Detect which cell encompasses the target text, then output its [X, Y] center coordinate. 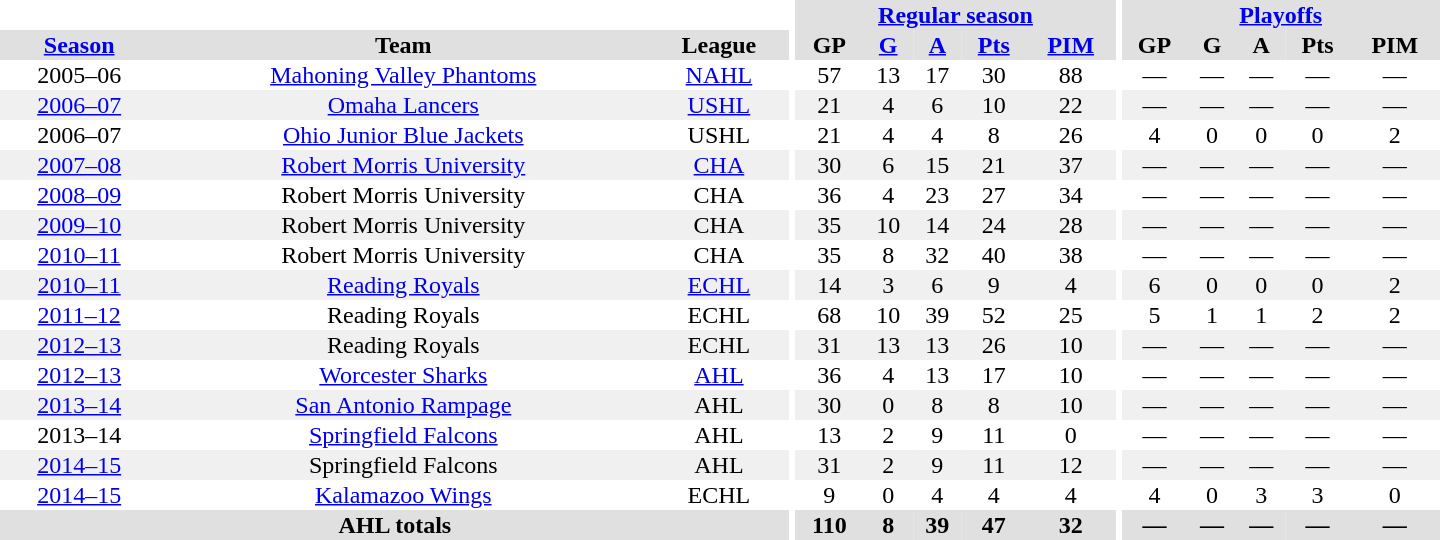
52 [994, 315]
2005–06 [79, 75]
Playoffs [1280, 15]
2008–09 [79, 195]
15 [938, 165]
2011–12 [79, 315]
37 [1071, 165]
2007–08 [79, 165]
AHL totals [395, 525]
23 [938, 195]
34 [1071, 195]
47 [994, 525]
San Antonio Rampage [403, 405]
38 [1071, 255]
24 [994, 225]
Season [79, 45]
2009–10 [79, 225]
Omaha Lancers [403, 105]
110 [830, 525]
Worcester Sharks [403, 375]
Team [403, 45]
68 [830, 315]
Kalamazoo Wings [403, 495]
NAHL [718, 75]
57 [830, 75]
25 [1071, 315]
22 [1071, 105]
27 [994, 195]
40 [994, 255]
28 [1071, 225]
Ohio Junior Blue Jackets [403, 135]
Mahoning Valley Phantoms [403, 75]
Regular season [956, 15]
12 [1071, 465]
League [718, 45]
88 [1071, 75]
5 [1154, 315]
